Detect which cell encompasses the target text, then output its (X, Y) center coordinate. 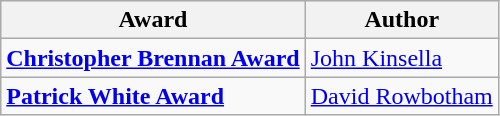
Patrick White Award (153, 96)
Award (153, 20)
David Rowbotham (402, 96)
John Kinsella (402, 58)
Author (402, 20)
Christopher Brennan Award (153, 58)
